Capture the cell that displays the provided text and extract its (X, Y) central coordinate. 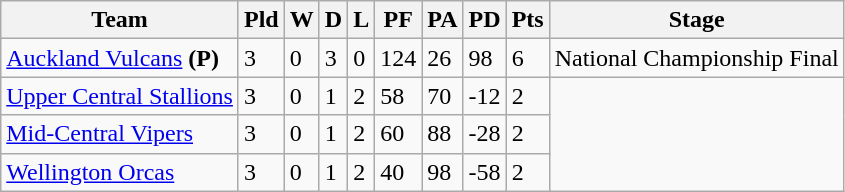
-58 (484, 172)
PD (484, 20)
58 (398, 96)
Pts (528, 20)
-28 (484, 134)
L (362, 20)
Pld (261, 20)
60 (398, 134)
Wellington Orcas (120, 172)
26 (442, 58)
Mid-Central Vipers (120, 134)
PF (398, 20)
Stage (696, 20)
Auckland Vulcans (P) (120, 58)
National Championship Final (696, 58)
-12 (484, 96)
Team (120, 20)
124 (398, 58)
88 (442, 134)
W (302, 20)
D (333, 20)
Upper Central Stallions (120, 96)
6 (528, 58)
70 (442, 96)
40 (398, 172)
PA (442, 20)
